Detect which cell encompasses the target text, then output its [x, y] center coordinate. 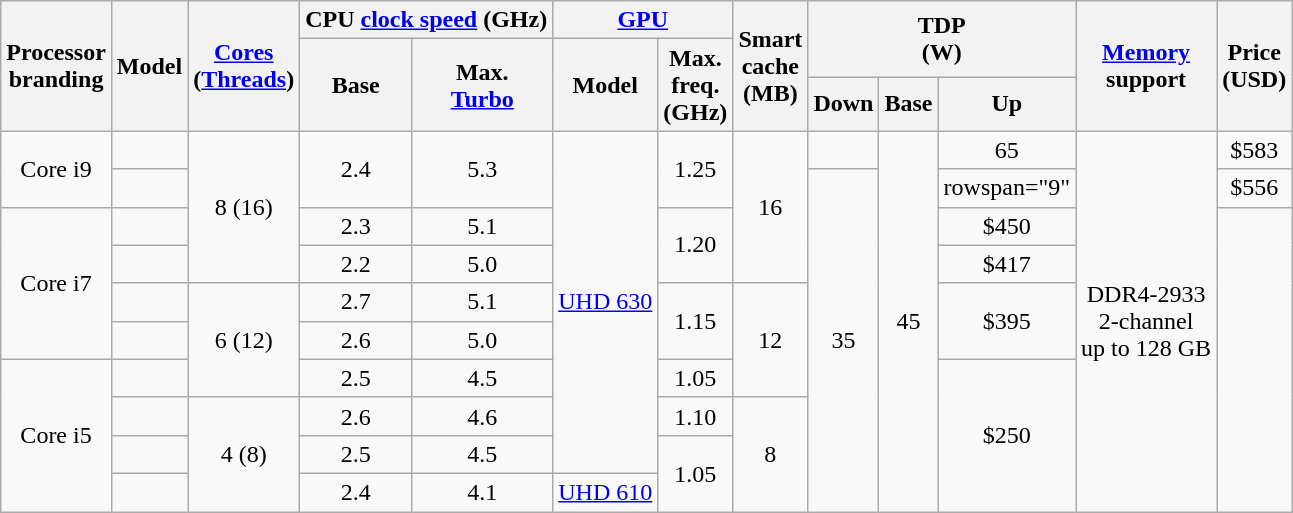
1.15 [696, 321]
Core i9 [56, 169]
CPU clock speed (GHz) [426, 20]
1.10 [696, 416]
$583 [1254, 150]
6 (12) [244, 340]
Memorysupport [1146, 66]
Core i7 [56, 283]
Down [844, 104]
45 [908, 322]
Price(USD) [1254, 66]
8 (16) [244, 207]
4.6 [482, 416]
DDR4-29332-channelup to 128 GB [1146, 322]
Smartcache(MB) [770, 66]
4.1 [482, 492]
$250 [1007, 435]
Up [1007, 104]
5.3 [482, 169]
2.3 [356, 226]
Core i5 [56, 435]
1.25 [696, 169]
rowspan="9" [1007, 188]
Cores(Threads) [244, 66]
12 [770, 340]
$556 [1254, 188]
Max.freq.(GHz) [696, 85]
4 (8) [244, 454]
16 [770, 207]
2.2 [356, 264]
8 [770, 454]
UHD 610 [606, 492]
TDP(W) [942, 39]
35 [844, 340]
2.7 [356, 302]
$417 [1007, 264]
1.20 [696, 245]
GPU [643, 20]
Max.Turbo [482, 85]
Processorbranding [56, 66]
$395 [1007, 321]
UHD 630 [606, 302]
65 [1007, 150]
$450 [1007, 226]
